Search for the cell housing the specified text and yield its [X, Y] center coordinate. 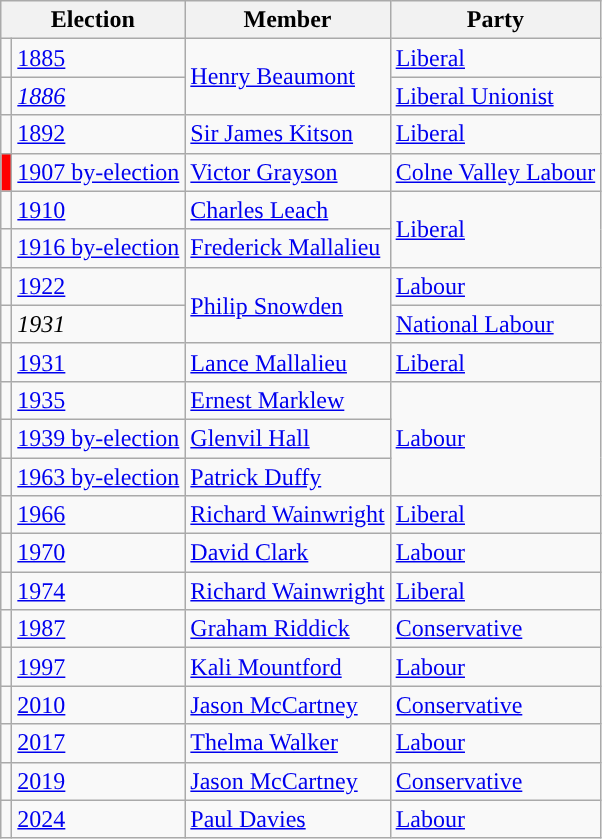
2010 [98, 705]
Party [496, 20]
1910 [98, 210]
1997 [98, 667]
Graham Riddick [288, 629]
1935 [98, 400]
Charles Leach [288, 210]
1970 [98, 553]
Lance Mallalieu [288, 362]
Thelma Walker [288, 743]
National Labour [496, 324]
1907 by-election [98, 172]
Liberal Unionist [496, 96]
Colne Valley Labour [496, 172]
1892 [98, 134]
1974 [98, 591]
Frederick Mallalieu [288, 248]
1916 by-election [98, 248]
Victor Grayson [288, 172]
1966 [98, 515]
1886 [98, 96]
Paul Davies [288, 819]
1939 by-election [98, 438]
Member [288, 20]
Election [93, 20]
Glenvil Hall [288, 438]
1987 [98, 629]
Henry Beaumont [288, 77]
1885 [98, 58]
David Clark [288, 553]
Philip Snowden [288, 305]
Kali Mountford [288, 667]
2017 [98, 743]
Ernest Marklew [288, 400]
Sir James Kitson [288, 134]
1963 by-election [98, 477]
2019 [98, 781]
Patrick Duffy [288, 477]
2024 [98, 819]
1922 [98, 286]
